Find where the given text appears and provide that cell's center as (x, y) coordinate. 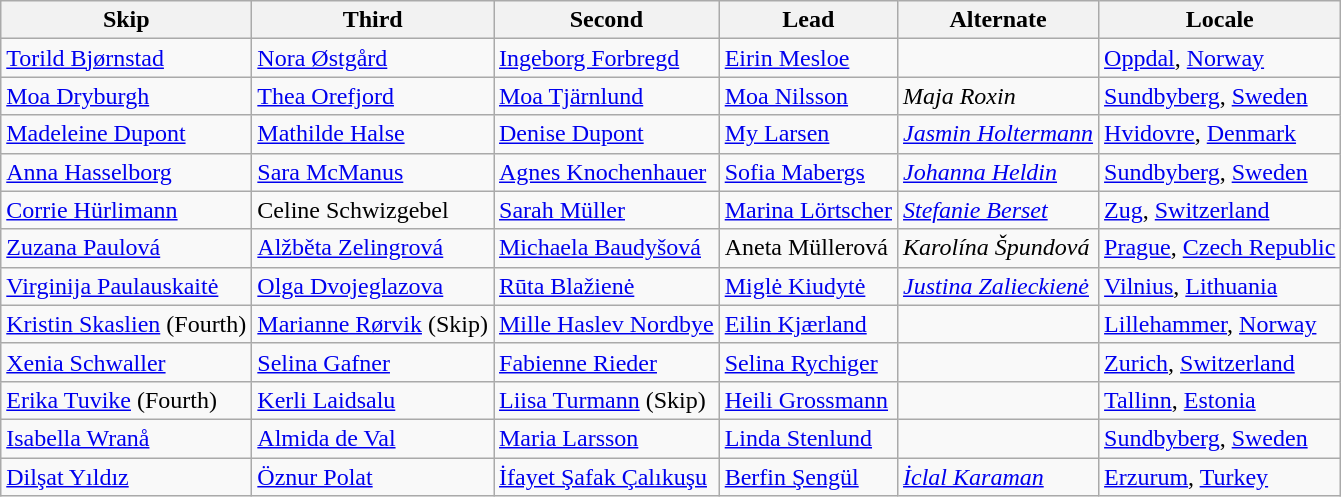
Celine Schwizgebel (373, 210)
Virginija Paulauskaitė (126, 286)
Justina Zalieckienė (998, 286)
Alternate (998, 20)
Locale (1220, 20)
Hvidovre, Denmark (1220, 134)
Anna Hasselborg (126, 172)
Ingeborg Forbregd (607, 58)
Eilin Kjærland (808, 324)
Fabienne Rieder (607, 362)
Agnes Knochenhauer (607, 172)
Tallinn, Estonia (1220, 400)
Zuzana Paulová (126, 248)
Miglė Kiudytė (808, 286)
Liisa Turmann (Skip) (607, 400)
Erzurum, Turkey (1220, 477)
Moa Tjärnlund (607, 96)
Olga Dvojeglazova (373, 286)
Second (607, 20)
Skip (126, 20)
Torild Bjørnstad (126, 58)
Berfin Şengül (808, 477)
Sara McManus (373, 172)
Lead (808, 20)
Mathilde Halse (373, 134)
Vilnius, Lithuania (1220, 286)
Öznur Polat (373, 477)
Moa Dryburgh (126, 96)
Isabella Wranå (126, 438)
Moa Nilsson (808, 96)
Corrie Hürlimann (126, 210)
Kerli Laidsalu (373, 400)
Sofia Mabergs (808, 172)
İfayet Şafak Çalıkuşu (607, 477)
Dilşat Yıldız (126, 477)
Marina Lörtscher (808, 210)
Zug, Switzerland (1220, 210)
Xenia Schwaller (126, 362)
Denise Dupont (607, 134)
Johanna Heldin (998, 172)
Oppdal, Norway (1220, 58)
Karolína Špundová (998, 248)
Alžběta Zelingrová (373, 248)
Zurich, Switzerland (1220, 362)
Michaela Baudyšová (607, 248)
Selina Gafner (373, 362)
Maria Larsson (607, 438)
Selina Rychiger (808, 362)
Aneta Müllerová (808, 248)
Third (373, 20)
Madeleine Dupont (126, 134)
Almida de Val (373, 438)
Eirin Mesloe (808, 58)
Marianne Rørvik (Skip) (373, 324)
Mille Haslev Nordbye (607, 324)
Stefanie Berset (998, 210)
Sarah Müller (607, 210)
Maja Roxin (998, 96)
İclal Karaman (998, 477)
Rūta Blažienė (607, 286)
Heili Grossmann (808, 400)
My Larsen (808, 134)
Lillehammer, Norway (1220, 324)
Prague, Czech Republic (1220, 248)
Thea Orefjord (373, 96)
Erika Tuvike (Fourth) (126, 400)
Nora Østgård (373, 58)
Kristin Skaslien (Fourth) (126, 324)
Jasmin Holtermann (998, 134)
Linda Stenlund (808, 438)
